Identify which cell holds the provided text, then report its [x, y] central coordinate. 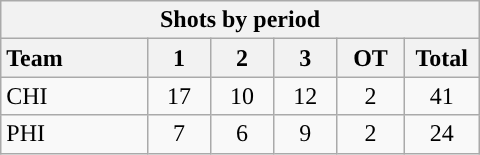
10 [242, 96]
41 [442, 96]
9 [306, 134]
OT [371, 58]
3 [306, 58]
Team [74, 58]
24 [442, 134]
CHI [74, 96]
12 [306, 96]
Shots by period [240, 20]
6 [242, 134]
Total [442, 58]
7 [178, 134]
PHI [74, 134]
1 [178, 58]
17 [178, 96]
